Return the [X, Y] coordinate for the center point of the cell that contains the specified text.  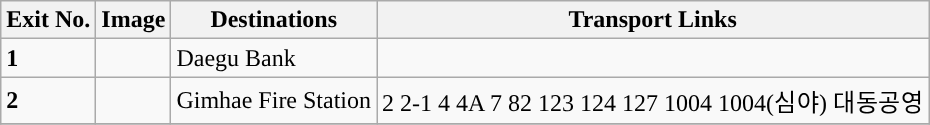
2 2-1 4 4A 7 82 123 124 127 1004 1004(심야) 대동공영 [653, 100]
Daegu Bank [274, 58]
2 [48, 100]
Exit No. [48, 20]
1 [48, 58]
Transport Links [653, 20]
Gimhae Fire Station [274, 100]
Image [134, 20]
Destinations [274, 20]
